Capture the cell that displays the provided text and extract its [X, Y] central coordinate. 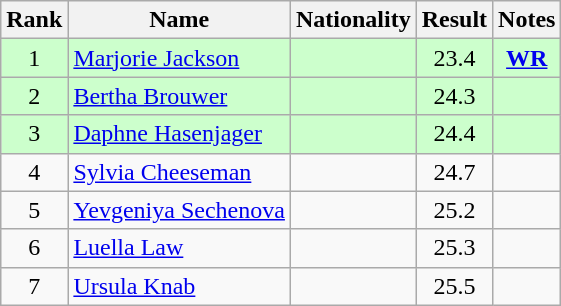
Yevgeniya Sechenova [180, 210]
Name [180, 20]
5 [34, 210]
Sylvia Cheeseman [180, 172]
2 [34, 96]
3 [34, 134]
24.7 [454, 172]
4 [34, 172]
Luella Law [180, 248]
7 [34, 286]
Notes [527, 20]
Ursula Knab [180, 286]
Daphne Hasenjager [180, 134]
Marjorie Jackson [180, 58]
Result [454, 20]
23.4 [454, 58]
Rank [34, 20]
1 [34, 58]
6 [34, 248]
25.5 [454, 286]
25.2 [454, 210]
24.3 [454, 96]
WR [527, 58]
25.3 [454, 248]
Nationality [353, 20]
Bertha Brouwer [180, 96]
24.4 [454, 134]
